Scan for the cell matching the given text and deliver its (x, y) coordinate at center. 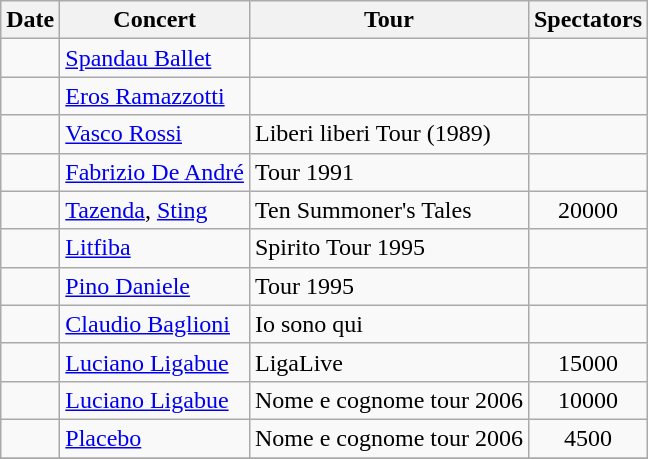
Tour (388, 20)
Vasco Rossi (155, 134)
20000 (588, 210)
Litfiba (155, 248)
Ten Summoner's Tales (388, 210)
Fabrizio De André (155, 172)
4500 (588, 438)
Tour 1991 (388, 172)
Tazenda, Sting (155, 210)
Concert (155, 20)
Claudio Baglioni (155, 324)
Liberi liberi Tour (1989) (388, 134)
LigaLive (388, 362)
Pino Daniele (155, 286)
10000 (588, 400)
Spandau Ballet (155, 58)
Spectators (588, 20)
Date (30, 20)
Eros Ramazzotti (155, 96)
15000 (588, 362)
Spirito Tour 1995 (388, 248)
Io sono qui (388, 324)
Tour 1995 (388, 286)
Placebo (155, 438)
